Provide the [x, y] coordinate of the cell's center where the given text is located.  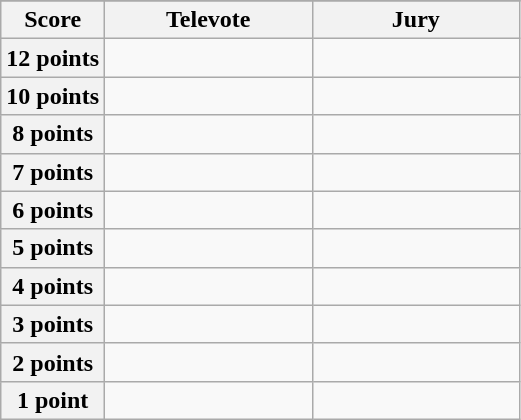
8 points [53, 134]
6 points [53, 210]
1 point [53, 400]
Televote [209, 20]
3 points [53, 324]
4 points [53, 286]
2 points [53, 362]
12 points [53, 58]
5 points [53, 248]
10 points [53, 96]
Jury [416, 20]
7 points [53, 172]
Score [53, 20]
